Return [x, y] of the center of cell containing provided text 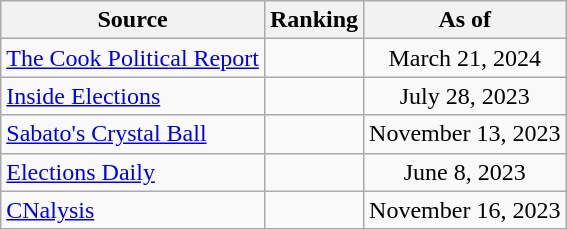
Source [133, 20]
CNalysis [133, 210]
June 8, 2023 [465, 172]
Inside Elections [133, 96]
November 13, 2023 [465, 134]
November 16, 2023 [465, 210]
Sabato's Crystal Ball [133, 134]
Ranking [314, 20]
The Cook Political Report [133, 58]
Elections Daily [133, 172]
July 28, 2023 [465, 96]
March 21, 2024 [465, 58]
As of [465, 20]
